Return the [x, y] coordinate for the center point of the cell that contains the specified text.  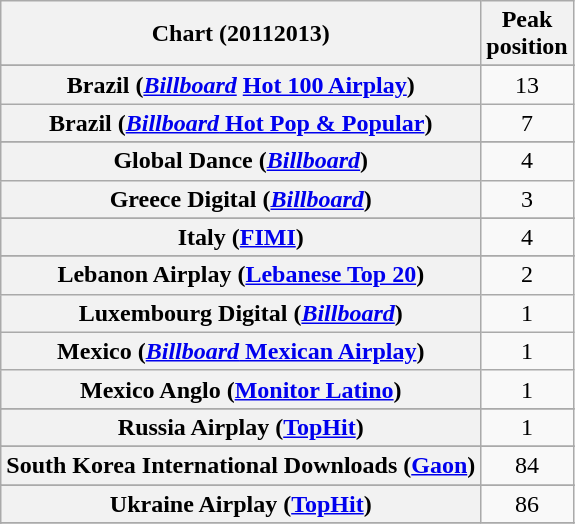
2 [527, 275]
13 [527, 85]
Brazil (Billboard Hot Pop & Popular) [241, 123]
Luxembourg Digital (Billboard) [241, 313]
84 [527, 465]
Global Dance (Billboard) [241, 161]
7 [527, 123]
Ukraine Airplay (TopHit) [241, 503]
Chart (20112013) [241, 34]
South Korea International Downloads (Gaon) [241, 465]
Greece Digital (Billboard) [241, 199]
Peakposition [527, 34]
Russia Airplay (TopHit) [241, 427]
Mexico Anglo (Monitor Latino) [241, 389]
Lebanon Airplay (Lebanese Top 20) [241, 275]
Mexico (Billboard Mexican Airplay) [241, 351]
86 [527, 503]
Italy (FIMI) [241, 237]
Brazil (Billboard Hot 100 Airplay) [241, 85]
3 [527, 199]
